Return [X, Y] of the center of cell containing provided text 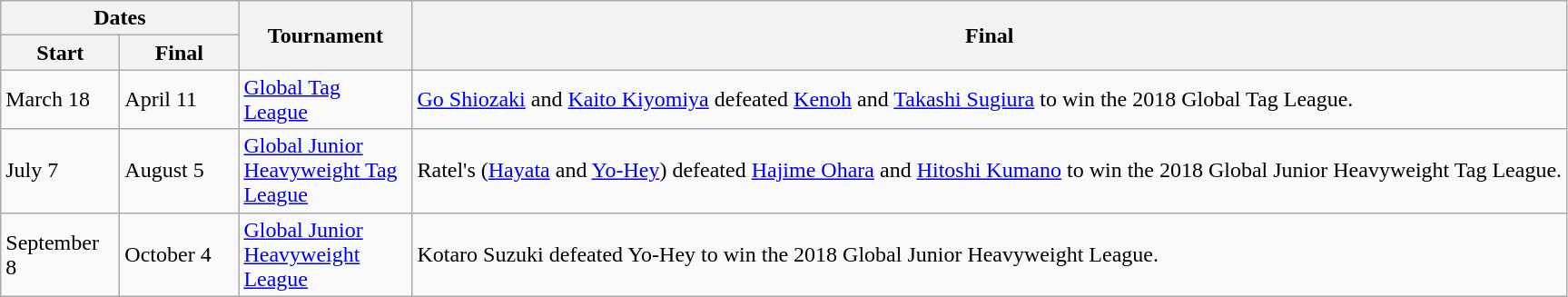
March 18 [60, 100]
September 8 [60, 254]
October 4 [180, 254]
Global Junior Heavyweight Tag League [325, 171]
Ratel's (Hayata and Yo-Hey) defeated Hajime Ohara and Hitoshi Kumano to win the 2018 Global Junior Heavyweight Tag League. [990, 171]
July 7 [60, 171]
Go Shiozaki and Kaito Kiyomiya defeated Kenoh and Takashi Sugiura to win the 2018 Global Tag League. [990, 100]
Global Tag League [325, 100]
Tournament [325, 35]
Global Junior Heavyweight League [325, 254]
August 5 [180, 171]
Start [60, 53]
Kotaro Suzuki defeated Yo-Hey to win the 2018 Global Junior Heavyweight League. [990, 254]
April 11 [180, 100]
Dates [120, 18]
